Pinpoint the cell where the given text exists, returning its [x, y] midpoint coordinate. 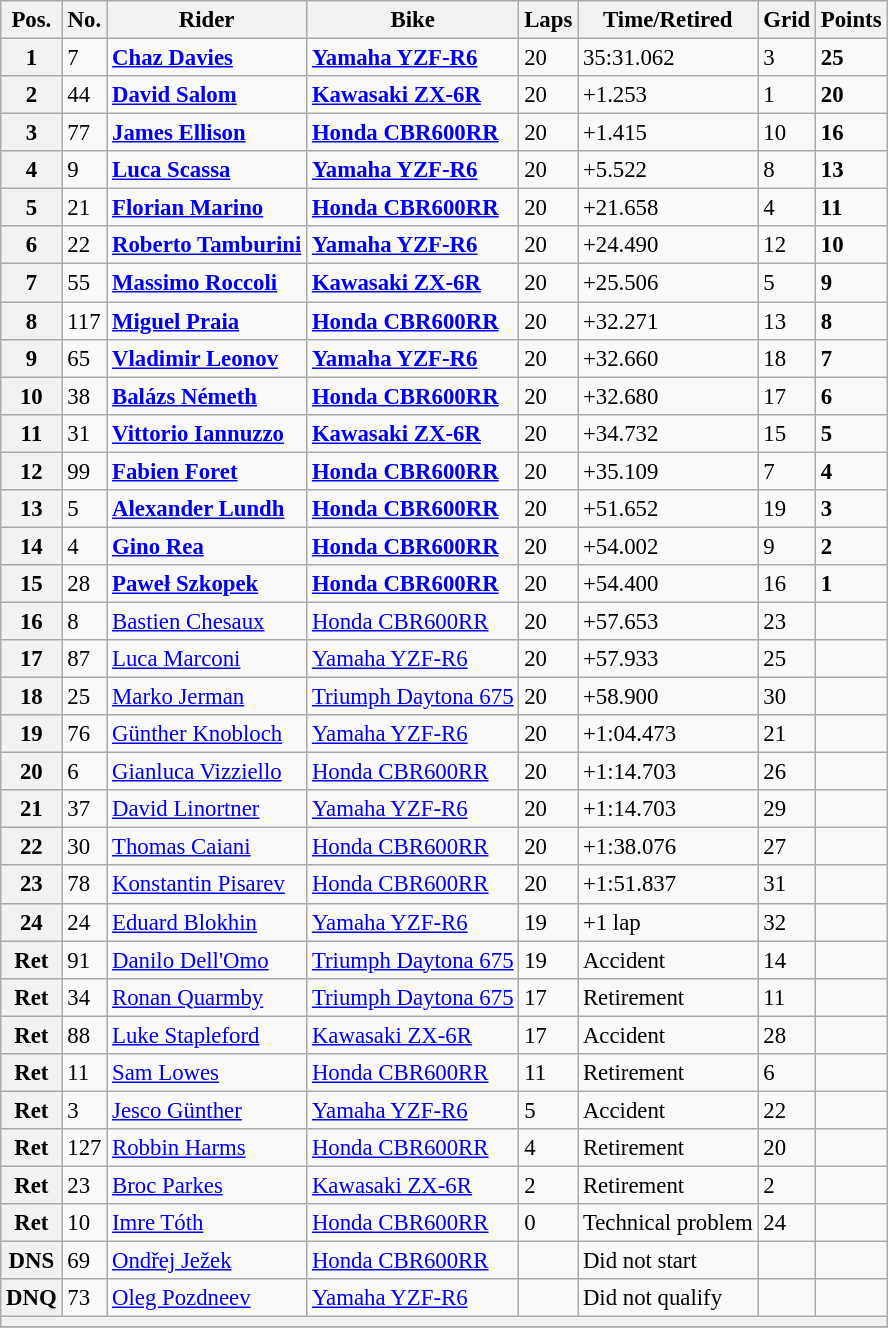
+54.400 [668, 584]
No. [84, 20]
Thomas Caiani [207, 847]
+1:38.076 [668, 847]
Ondřej Ježek [207, 1261]
+21.658 [668, 208]
Pos. [32, 20]
Günther Knobloch [207, 734]
Chaz Davies [207, 58]
James Ellison [207, 133]
Vladimir Leonov [207, 358]
+54.002 [668, 546]
+51.652 [668, 509]
Ronan Quarmby [207, 997]
+32.271 [668, 321]
Miguel Praia [207, 321]
127 [84, 1148]
38 [84, 396]
76 [84, 734]
Bastien Chesaux [207, 621]
+1:51.837 [668, 885]
Luke Stapleford [207, 1035]
44 [84, 95]
Rider [207, 20]
+24.490 [668, 245]
+1 lap [668, 922]
Roberto Tamburini [207, 245]
Sam Lowes [207, 1073]
Bike [413, 20]
Time/Retired [668, 20]
+34.732 [668, 433]
Did not qualify [668, 1298]
117 [84, 321]
Alexander Lundh [207, 509]
26 [786, 772]
Paweł Szkopek [207, 584]
Laps [548, 20]
Jesco Günther [207, 1110]
32 [786, 922]
DNS [32, 1261]
Broc Parkes [207, 1185]
+35.109 [668, 471]
99 [84, 471]
Fabien Foret [207, 471]
Massimo Roccoli [207, 283]
+57.653 [668, 621]
David Salom [207, 95]
David Linortner [207, 809]
Imre Tóth [207, 1223]
Danilo Dell'Omo [207, 960]
34 [84, 997]
55 [84, 283]
+1.253 [668, 95]
Gianluca Vizziello [207, 772]
Florian Marino [207, 208]
Luca Marconi [207, 659]
+32.660 [668, 358]
Balázs Németh [207, 396]
77 [84, 133]
+1:04.473 [668, 734]
+58.900 [668, 697]
65 [84, 358]
Oleg Pozdneev [207, 1298]
Technical problem [668, 1223]
91 [84, 960]
69 [84, 1261]
0 [548, 1223]
+1.415 [668, 133]
+57.933 [668, 659]
+32.680 [668, 396]
DNQ [32, 1298]
Marko Jerman [207, 697]
Grid [786, 20]
78 [84, 885]
Robbin Harms [207, 1148]
Gino Rea [207, 546]
73 [84, 1298]
Points [850, 20]
27 [786, 847]
Did not start [668, 1261]
Konstantin Pisarev [207, 885]
Eduard Blokhin [207, 922]
Luca Scassa [207, 170]
29 [786, 809]
35:31.062 [668, 58]
87 [84, 659]
37 [84, 809]
88 [84, 1035]
Vittorio Iannuzzo [207, 433]
+5.522 [668, 170]
+25.506 [668, 283]
